Pinpoint the cell where the given text exists, returning its [X, Y] midpoint coordinate. 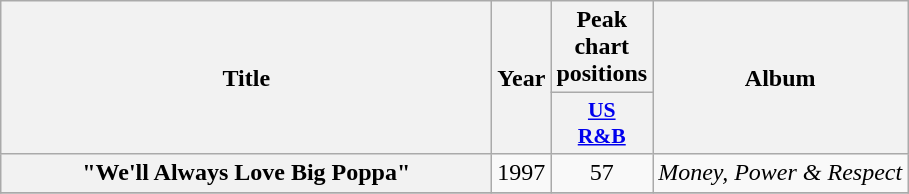
1997 [522, 173]
Year [522, 78]
Peak chart positions [602, 47]
Title [246, 78]
USR&B [602, 124]
Money, Power & Respect [780, 173]
57 [602, 173]
"We'll Always Love Big Poppa" [246, 173]
Album [780, 78]
